For the text-containing cell, return its midpoint in (x, y) coordinate format. 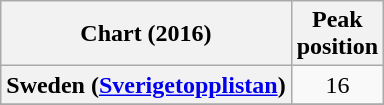
16 (337, 85)
Peakposition (337, 34)
Sweden (Sverigetopplistan) (146, 85)
Chart (2016) (146, 34)
